Pinpoint the cell where the given text exists, returning its [X, Y] midpoint coordinate. 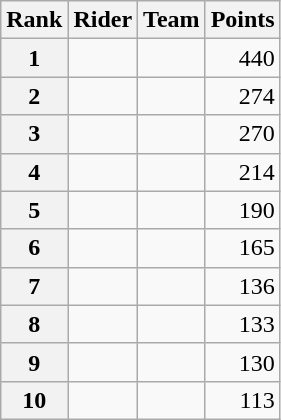
Rank [34, 20]
440 [242, 58]
8 [34, 324]
Points [242, 20]
Team [172, 20]
165 [242, 248]
7 [34, 286]
270 [242, 134]
190 [242, 210]
1 [34, 58]
113 [242, 400]
133 [242, 324]
2 [34, 96]
5 [34, 210]
274 [242, 96]
214 [242, 172]
130 [242, 362]
6 [34, 248]
136 [242, 286]
10 [34, 400]
3 [34, 134]
Rider [103, 20]
9 [34, 362]
4 [34, 172]
